Return [X, Y] of the center of cell containing provided text 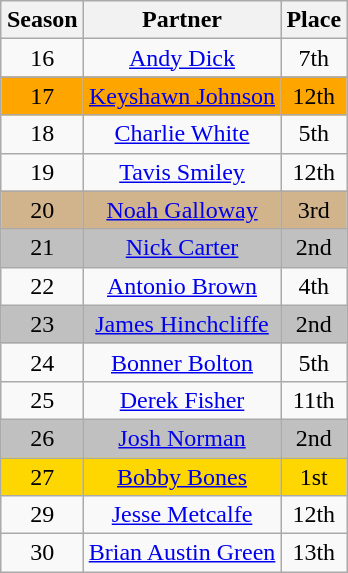
Derek Fisher [182, 400]
Andy Dick [182, 58]
Brian Austin Green [182, 553]
23 [42, 324]
Antonio Brown [182, 286]
11th [314, 400]
4th [314, 286]
19 [42, 172]
18 [42, 134]
7th [314, 58]
Tavis Smiley [182, 172]
30 [42, 553]
Noah Galloway [182, 210]
Keyshawn Johnson [182, 96]
20 [42, 210]
26 [42, 438]
16 [42, 58]
25 [42, 400]
Bonner Bolton [182, 362]
27 [42, 477]
Season [42, 20]
17 [42, 96]
Charlie White [182, 134]
Jesse Metcalfe [182, 515]
21 [42, 248]
Place [314, 20]
James Hinchcliffe [182, 324]
29 [42, 515]
Bobby Bones [182, 477]
Partner [182, 20]
13th [314, 553]
24 [42, 362]
1st [314, 477]
Josh Norman [182, 438]
3rd [314, 210]
Nick Carter [182, 248]
22 [42, 286]
